From the cell containing the given text, extract its center point as (x, y) coordinate. 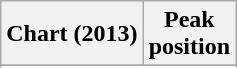
Chart (2013) (72, 34)
Peakposition (189, 34)
